Pinpoint the cell where the given text exists, returning its (x, y) midpoint coordinate. 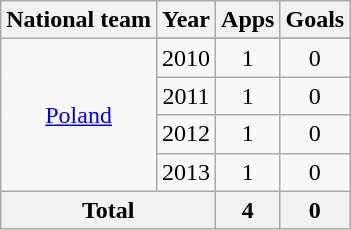
Total (108, 210)
National team (79, 20)
2011 (186, 96)
Year (186, 20)
Poland (79, 115)
Goals (315, 20)
Apps (248, 20)
2010 (186, 58)
4 (248, 210)
2012 (186, 134)
2013 (186, 172)
